Capture the cell that displays the provided text and extract its [X, Y] central coordinate. 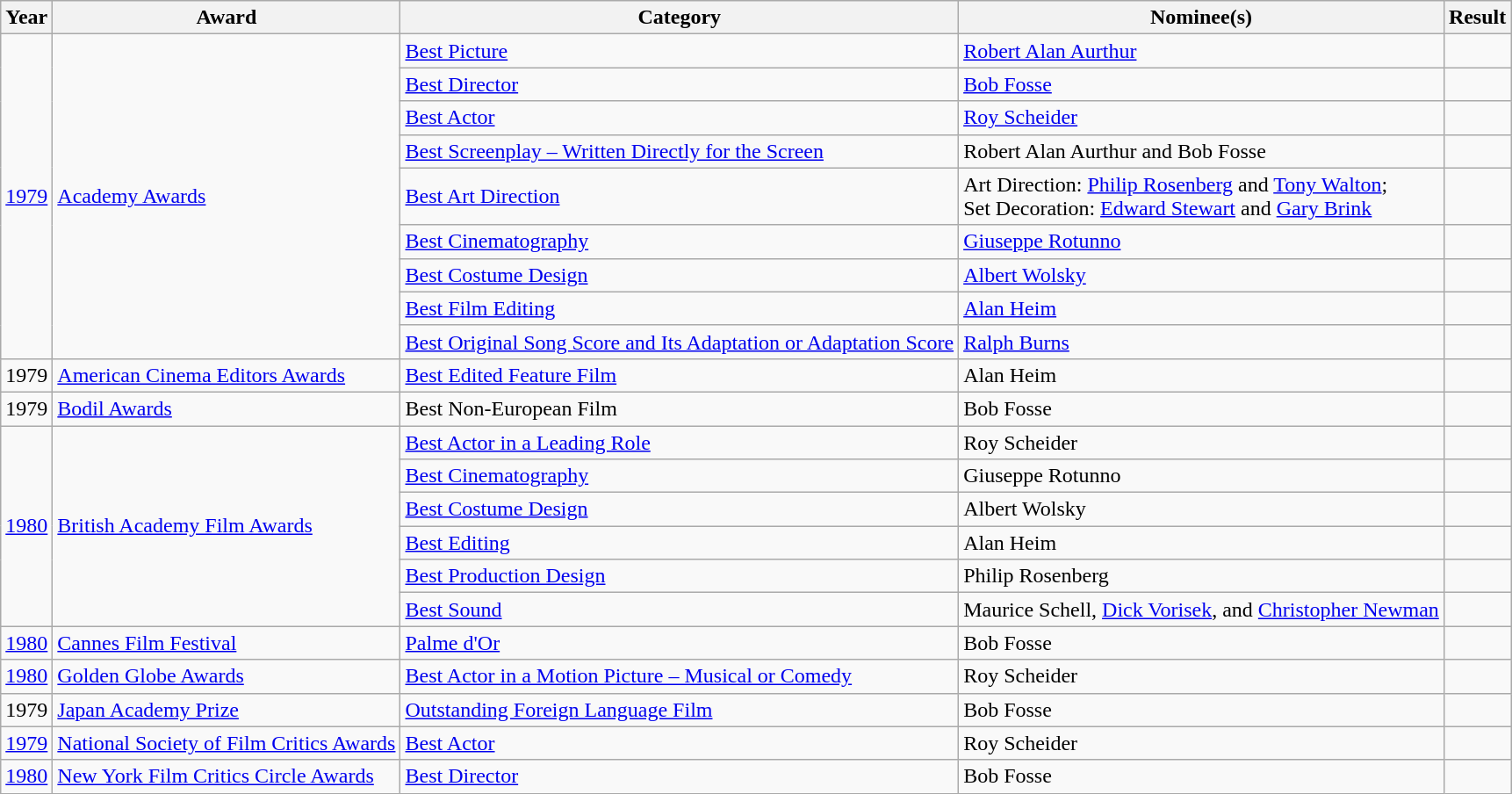
Best Art Direction [680, 197]
National Society of Film Critics Awards [227, 743]
New York Film Critics Circle Awards [227, 776]
Result [1477, 18]
Outstanding Foreign Language Film [680, 710]
Cannes Film Festival [227, 643]
Best Screenplay – Written Directly for the Screen [680, 151]
Maurice Schell, Dick Vorisek, and Christopher Newman [1201, 610]
Ralph Burns [1201, 342]
Best Picture [680, 51]
Japan Academy Prize [227, 710]
Best Production Design [680, 576]
Best Film Editing [680, 308]
Golden Globe Awards [227, 676]
Best Actor in a Motion Picture – Musical or Comedy [680, 676]
Best Original Song Score and Its Adaptation or Adaptation Score [680, 342]
Nominee(s) [1201, 18]
Art Direction: Philip Rosenberg and Tony Walton; Set Decoration: Edward Stewart and Gary Brink [1201, 197]
Robert Alan Aurthur [1201, 51]
Best Editing [680, 543]
Year [26, 18]
Best Actor in a Leading Role [680, 442]
Best Sound [680, 610]
Philip Rosenberg [1201, 576]
Category [680, 18]
Best Edited Feature Film [680, 375]
American Cinema Editors Awards [227, 375]
Bodil Awards [227, 408]
Robert Alan Aurthur and Bob Fosse [1201, 151]
Palme d'Or [680, 643]
Academy Awards [227, 197]
British Academy Film Awards [227, 525]
Best Non-European Film [680, 408]
Award [227, 18]
